Return (X, Y) of the center of cell containing provided text 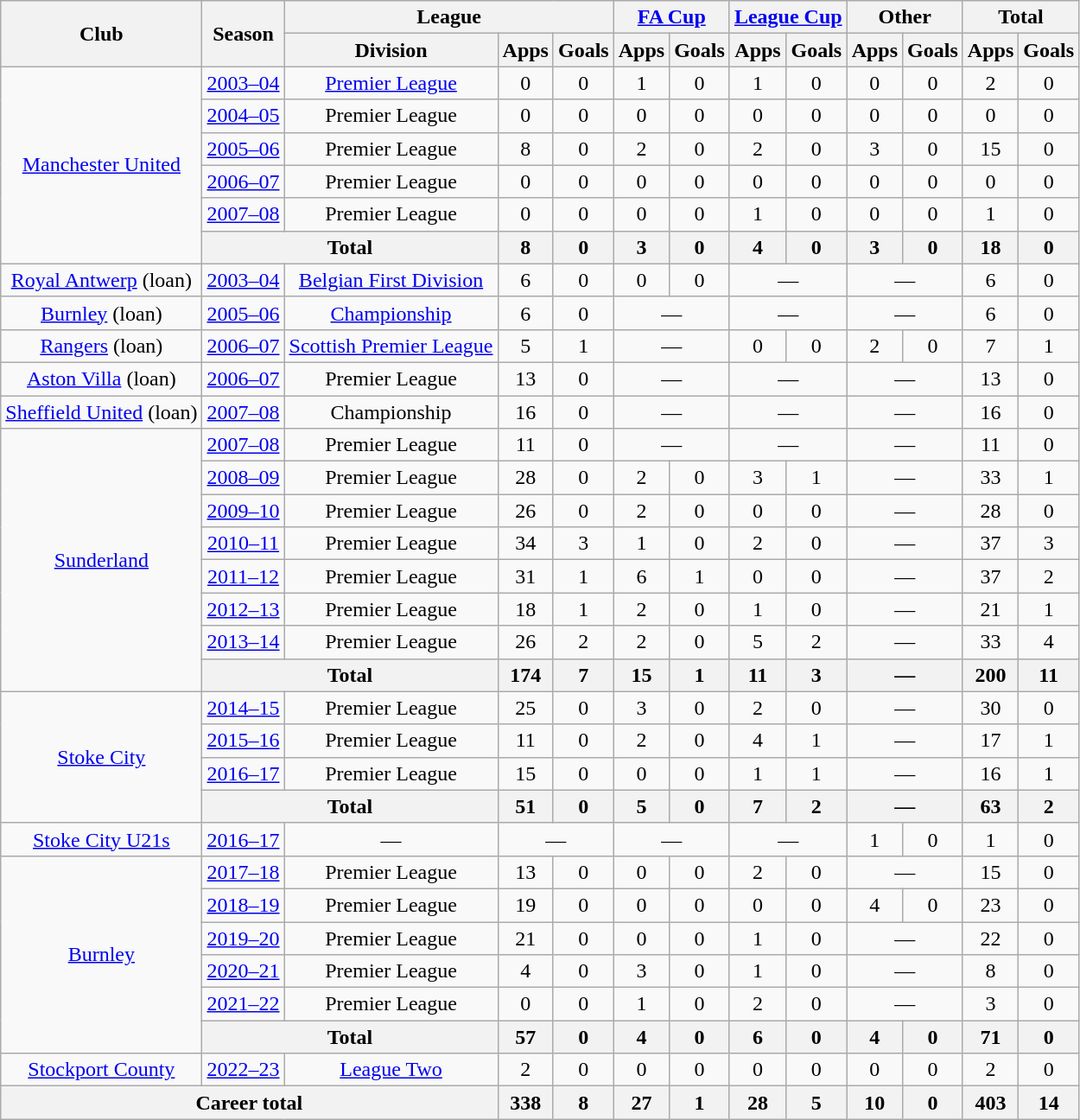
Royal Antwerp (loan) (102, 280)
Stoke City (102, 757)
Burnley (102, 954)
Rangers (loan) (102, 346)
Career total (249, 1103)
338 (525, 1103)
25 (525, 708)
27 (641, 1103)
Burnley (loan) (102, 313)
34 (525, 544)
Club (102, 34)
Belgian First Division (391, 280)
League Two (391, 1070)
Sunderland (102, 560)
2014–15 (244, 708)
League Cup (788, 17)
403 (990, 1103)
17 (990, 741)
Sheffield United (loan) (102, 412)
174 (525, 675)
2004–05 (244, 116)
10 (874, 1103)
Manchester United (102, 165)
Stockport County (102, 1070)
2017–18 (244, 872)
2010–11 (244, 544)
Other (905, 17)
Aston Villa (loan) (102, 379)
2020–21 (244, 971)
2008–09 (244, 478)
2022–23 (244, 1070)
League (449, 17)
71 (990, 1037)
200 (990, 675)
2015–16 (244, 741)
2012–13 (244, 609)
2019–20 (244, 938)
2009–10 (244, 511)
57 (525, 1037)
Stoke City U21s (102, 839)
30 (990, 708)
Division (391, 50)
63 (990, 806)
FA Cup (671, 17)
51 (525, 806)
2018–19 (244, 905)
31 (525, 576)
Scottish Premier League (391, 346)
19 (525, 905)
22 (990, 938)
2013–14 (244, 642)
14 (1049, 1103)
Season (244, 34)
2011–12 (244, 576)
23 (990, 905)
2021–22 (244, 1004)
